For the text-containing cell, return its midpoint in (x, y) coordinate format. 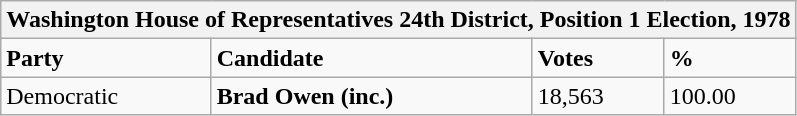
100.00 (730, 96)
Candidate (372, 58)
Democratic (106, 96)
18,563 (598, 96)
Party (106, 58)
Brad Owen (inc.) (372, 96)
Washington House of Representatives 24th District, Position 1 Election, 1978 (398, 20)
Votes (598, 58)
% (730, 58)
